From the cell containing the given text, extract its center point as [x, y] coordinate. 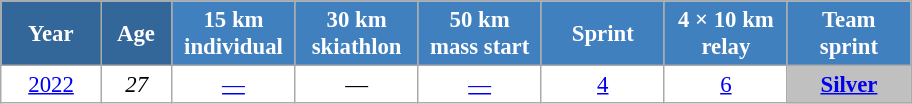
4 [602, 85]
27 [136, 85]
15 km individual [234, 34]
30 km skiathlon [356, 34]
6 [726, 85]
Silver [848, 85]
Age [136, 34]
50 km mass start [480, 34]
4 × 10 km relay [726, 34]
Team sprint [848, 34]
Year [52, 34]
2022 [52, 85]
Sprint [602, 34]
